Return the [X, Y] coordinate for the center point of the cell that contains the specified text.  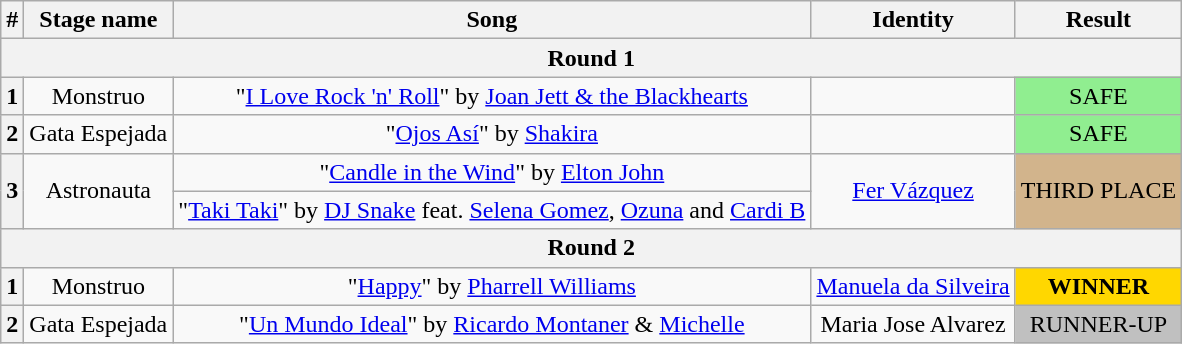
"Happy" by Pharrell Williams [492, 286]
RUNNER-UP [1098, 324]
Round 1 [592, 58]
Round 2 [592, 248]
WINNER [1098, 286]
# [12, 20]
3 [12, 191]
THIRD PLACE [1098, 191]
Astronauta [98, 191]
"Un Mundo Ideal" by Ricardo Montaner & Michelle [492, 324]
Identity [913, 20]
Stage name [98, 20]
"Ojos Así" by Shakira [492, 134]
"I Love Rock 'n' Roll" by Joan Jett & the Blackhearts [492, 96]
Song [492, 20]
Fer Vázquez [913, 191]
"Candle in the Wind" by Elton John [492, 172]
Manuela da Silveira [913, 286]
Maria Jose Alvarez [913, 324]
"Taki Taki" by DJ Snake feat. Selena Gomez, Ozuna and Cardi B [492, 210]
Result [1098, 20]
